Scan for the cell matching the given text and deliver its (x, y) coordinate at center. 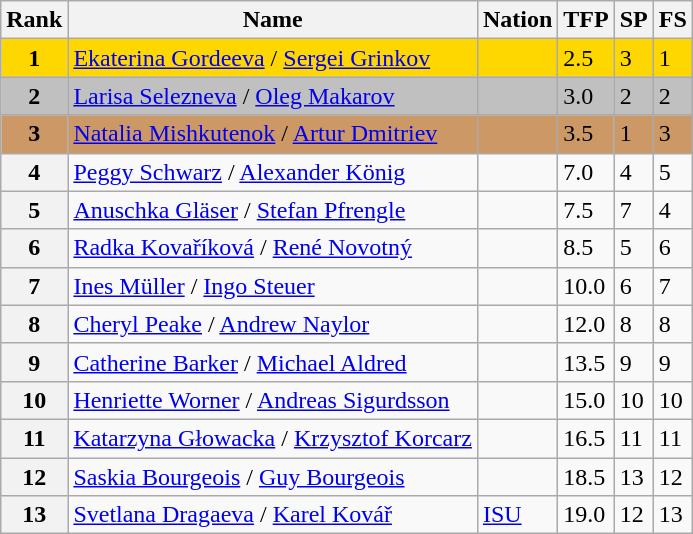
Radka Kovaříková / René Novotný (273, 248)
Ekaterina Gordeeva / Sergei Grinkov (273, 58)
Natalia Mishkutenok / Artur Dmitriev (273, 134)
12.0 (586, 324)
TFP (586, 20)
Name (273, 20)
Anuschka Gläser / Stefan Pfrengle (273, 210)
Rank (34, 20)
FS (672, 20)
7.5 (586, 210)
16.5 (586, 438)
2.5 (586, 58)
13.5 (586, 362)
Katarzyna Głowacka / Krzysztof Korcarz (273, 438)
3.5 (586, 134)
Catherine Barker / Michael Aldred (273, 362)
Saskia Bourgeois / Guy Bourgeois (273, 477)
Peggy Schwarz / Alexander König (273, 172)
ISU (517, 515)
7.0 (586, 172)
8.5 (586, 248)
15.0 (586, 400)
Cheryl Peake / Andrew Naylor (273, 324)
Ines Müller / Ingo Steuer (273, 286)
SP (634, 20)
Larisa Selezneva / Oleg Makarov (273, 96)
18.5 (586, 477)
10.0 (586, 286)
3.0 (586, 96)
Nation (517, 20)
Svetlana Dragaeva / Karel Kovář (273, 515)
Henriette Worner / Andreas Sigurdsson (273, 400)
19.0 (586, 515)
